Locate the cell with the specified text and output its (X, Y) center coordinate. 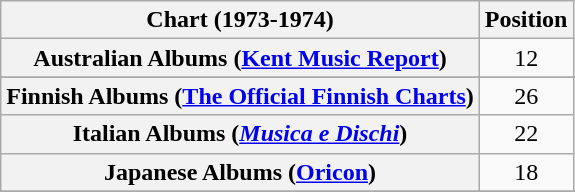
26 (526, 96)
Chart (1973-1974) (240, 20)
Japanese Albums (Oricon) (240, 172)
Italian Albums (Musica e Dischi) (240, 134)
Position (526, 20)
Australian Albums (Kent Music Report) (240, 58)
18 (526, 172)
12 (526, 58)
22 (526, 134)
Finnish Albums (The Official Finnish Charts) (240, 96)
